Detect which cell encompasses the target text, then output its (X, Y) center coordinate. 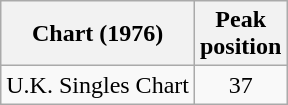
Peakposition (240, 34)
Chart (1976) (98, 34)
37 (240, 85)
U.K. Singles Chart (98, 85)
